Detect which cell encompasses the target text, then output its [x, y] center coordinate. 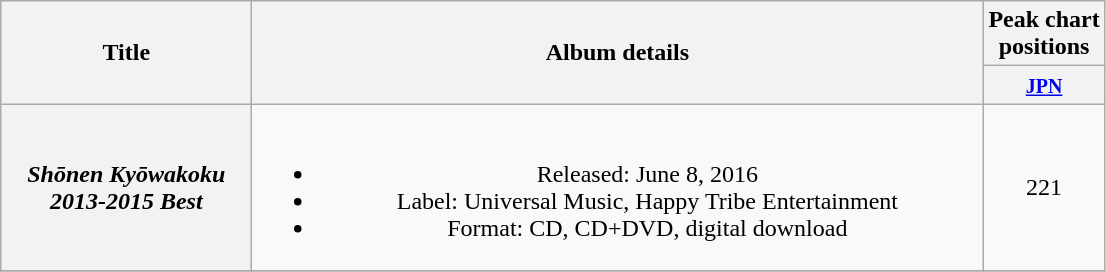
Released: June 8, 2016Label: Universal Music, Happy Tribe EntertainmentFormat: CD, CD+DVD, digital download [618, 188]
221 [1044, 188]
Album details [618, 52]
Peak chartpositions [1044, 34]
Shōnen Kyōwakoku 2013-2015 Best [126, 188]
Title [126, 52]
JPN [1044, 85]
